Search for the cell housing the specified text and yield its (x, y) center coordinate. 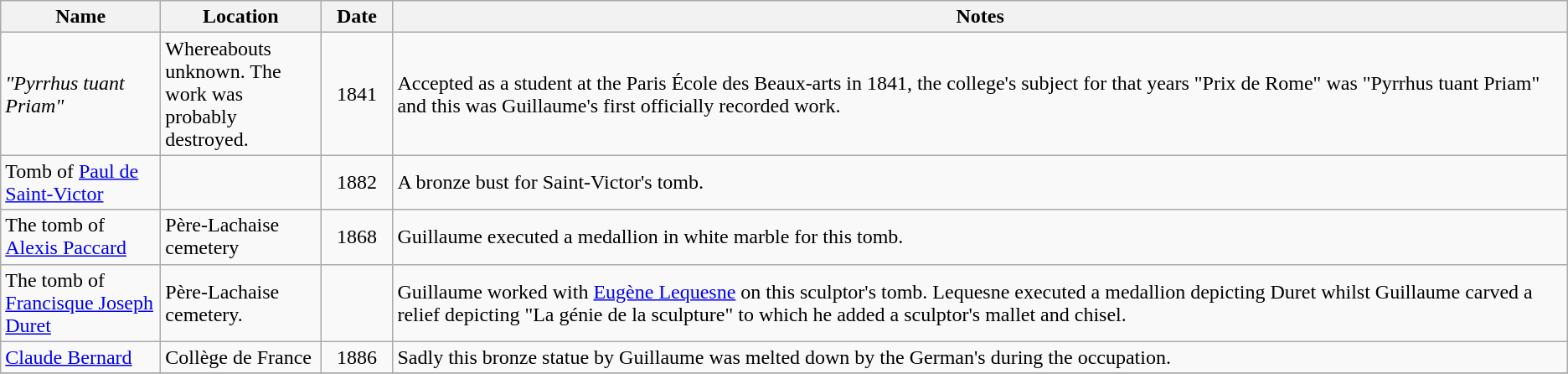
Location (241, 17)
Tomb of Paul de Saint-Victor (80, 183)
1868 (357, 236)
Guillaume executed a medallion in white marble for this tomb. (980, 236)
Date (357, 17)
Claude Bernard (80, 357)
The tomb of Francisque Joseph Duret (80, 303)
Name (80, 17)
Père-Lachaise cemetery. (241, 303)
1886 (357, 357)
Whereabouts unknown. The work was probably destroyed. (241, 94)
"Pyrrhus tuant Priam" (80, 94)
A bronze bust for Saint-Victor's tomb. (980, 183)
Notes (980, 17)
1882 (357, 183)
1841 (357, 94)
Collège de France (241, 357)
The tomb of Alexis Paccard (80, 236)
Père-Lachaise cemetery (241, 236)
Sadly this bronze statue by Guillaume was melted down by the German's during the occupation. (980, 357)
